Return (x, y) of the center of cell containing provided text 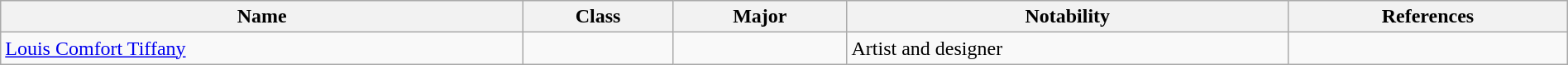
Louis Comfort Tiffany (262, 48)
References (1428, 17)
Name (262, 17)
Notability (1068, 17)
Major (760, 17)
Class (599, 17)
Artist and designer (1068, 48)
